Find where the given text appears and provide that cell's center as (X, Y) coordinate. 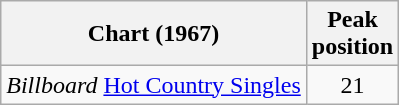
Peakposition (352, 34)
21 (352, 85)
Chart (1967) (154, 34)
Billboard Hot Country Singles (154, 85)
